Extract the [x, y] coordinate from the center of the cell holding the provided text.  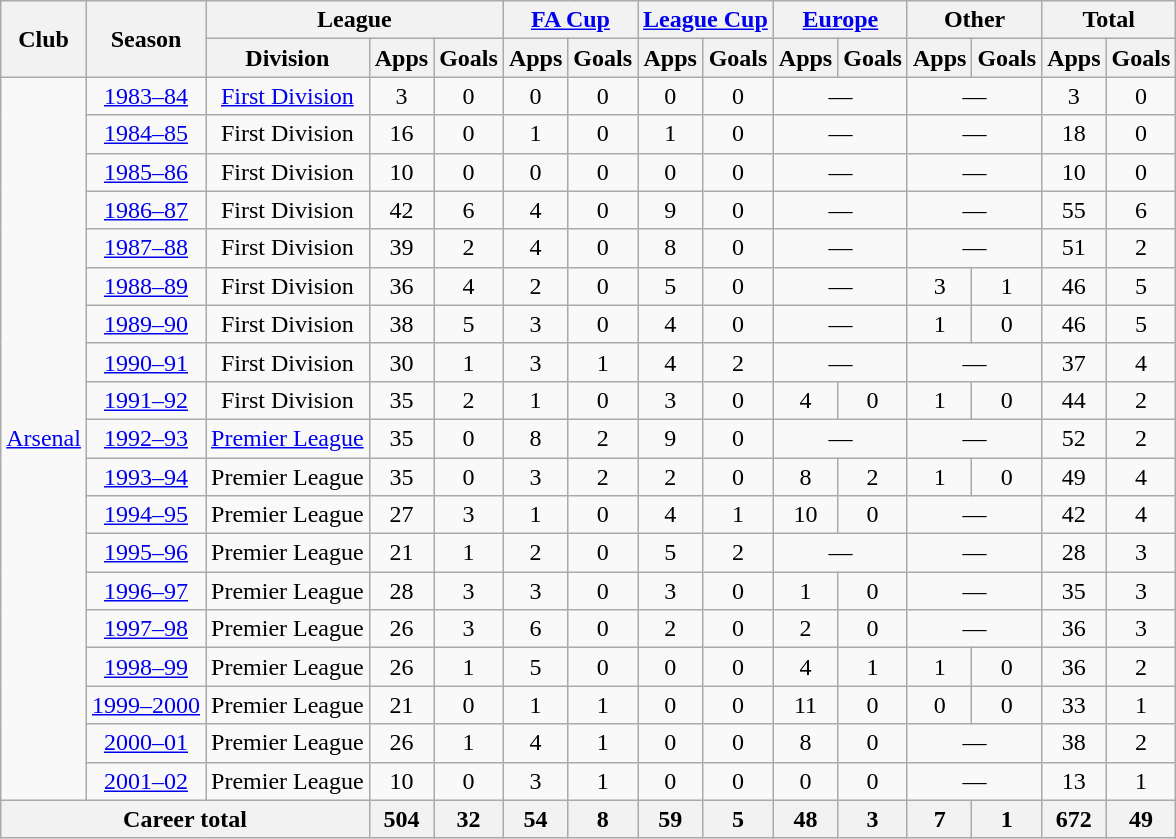
Other [974, 20]
55 [1074, 210]
59 [670, 819]
33 [1074, 705]
Arsenal [44, 438]
FA Cup [570, 20]
1984–85 [146, 134]
1986–87 [146, 210]
1997–98 [146, 629]
1992–93 [146, 438]
Total [1109, 20]
7 [939, 819]
1999–2000 [146, 705]
Europe [840, 20]
16 [401, 134]
1985–86 [146, 172]
1989–90 [146, 324]
37 [1074, 362]
504 [401, 819]
League [355, 20]
18 [1074, 134]
39 [401, 248]
1994–95 [146, 515]
27 [401, 515]
1998–99 [146, 667]
1993–94 [146, 477]
672 [1074, 819]
2001–02 [146, 781]
League Cup [706, 20]
1996–97 [146, 591]
11 [805, 705]
1983–84 [146, 96]
32 [469, 819]
1991–92 [146, 400]
48 [805, 819]
Career total [185, 819]
1987–88 [146, 248]
Season [146, 39]
Club [44, 39]
54 [535, 819]
1988–89 [146, 286]
1990–91 [146, 362]
1995–96 [146, 553]
2000–01 [146, 743]
Division [288, 58]
52 [1074, 438]
51 [1074, 248]
44 [1074, 400]
13 [1074, 781]
30 [401, 362]
